Pinpoint the cell where the given text exists, returning its [x, y] midpoint coordinate. 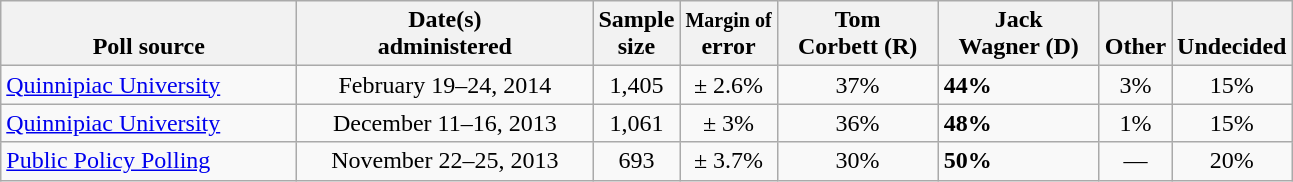
Date(s)administered [445, 34]
44% [1018, 85]
50% [1018, 161]
1,405 [636, 85]
Other [1135, 34]
Undecided [1232, 34]
Margin oferror [728, 34]
TomCorbett (R) [858, 34]
20% [1232, 161]
Public Policy Polling [149, 161]
± 2.6% [728, 85]
30% [858, 161]
— [1135, 161]
± 3.7% [728, 161]
February 19–24, 2014 [445, 85]
December 11–16, 2013 [445, 123]
1,061 [636, 123]
Samplesize [636, 34]
48% [1018, 123]
November 22–25, 2013 [445, 161]
693 [636, 161]
36% [858, 123]
1% [1135, 123]
± 3% [728, 123]
JackWagner (D) [1018, 34]
Poll source [149, 34]
37% [858, 85]
3% [1135, 85]
